Return the [X, Y] coordinate for the center point of the cell that contains the specified text.  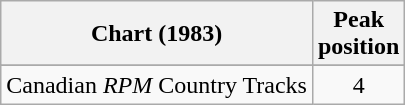
Chart (1983) [157, 34]
Peakposition [358, 34]
Canadian RPM Country Tracks [157, 85]
4 [358, 85]
